Determine the (X, Y) coordinate at the center of the cell enclosing the given text.  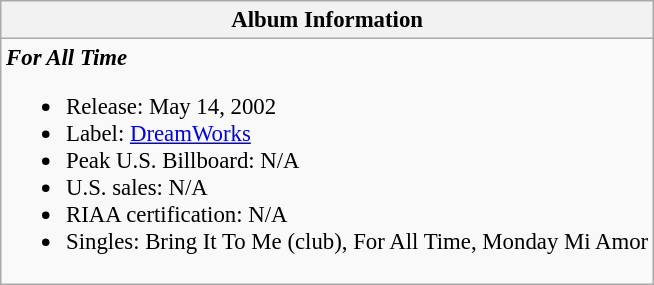
Album Information (328, 20)
